Find where the given text appears and provide that cell's center as [x, y] coordinate. 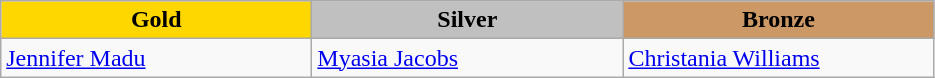
Myasia Jacobs [468, 58]
Jennifer Madu [156, 58]
Gold [156, 20]
Bronze [778, 20]
Christania Williams [778, 58]
Silver [468, 20]
